From the cell containing the given text, extract its center point as (x, y) coordinate. 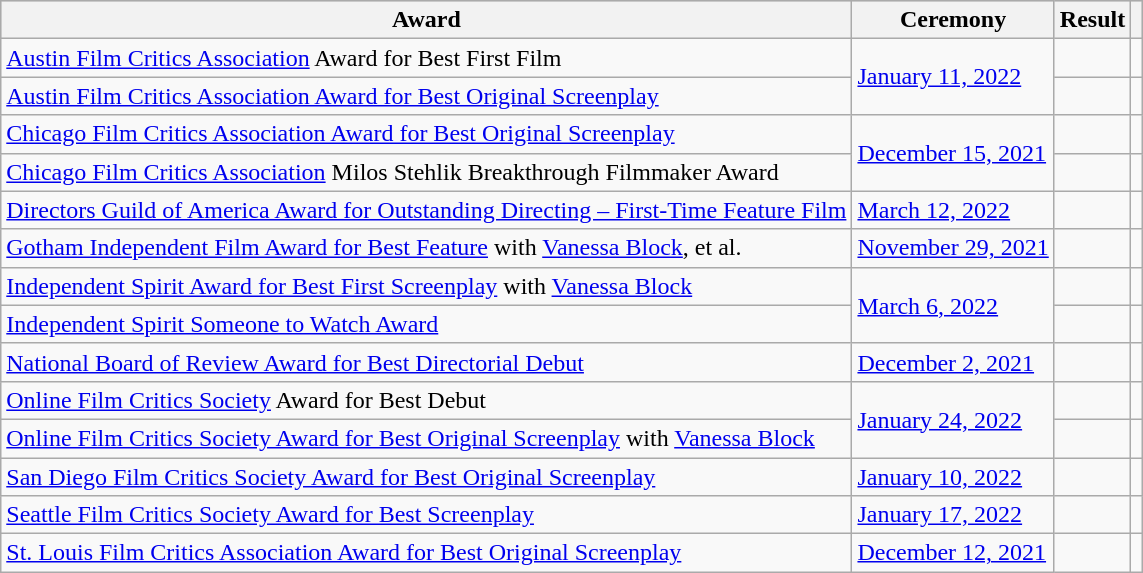
Seattle Film Critics Society Award for Best Screenplay (426, 515)
January 10, 2022 (953, 477)
March 12, 2022 (953, 210)
Ceremony (953, 20)
Independent Spirit Award for Best First Screenplay with Vanessa Block (426, 286)
December 15, 2021 (953, 153)
Chicago Film Critics Association Award for Best Original Screenplay (426, 134)
Online Film Critics Society Award for Best Debut (426, 400)
National Board of Review Award for Best Directorial Debut (426, 362)
December 2, 2021 (953, 362)
St. Louis Film Critics Association Award for Best Original Screenplay (426, 553)
Gotham Independent Film Award for Best Feature with Vanessa Block, et al. (426, 248)
Award (426, 20)
January 11, 2022 (953, 77)
Result (1092, 20)
January 24, 2022 (953, 419)
San Diego Film Critics Society Award for Best Original Screenplay (426, 477)
January 17, 2022 (953, 515)
November 29, 2021 (953, 248)
Austin Film Critics Association Award for Best First Film (426, 58)
Online Film Critics Society Award for Best Original Screenplay with Vanessa Block (426, 438)
Austin Film Critics Association Award for Best Original Screenplay (426, 96)
Independent Spirit Someone to Watch Award (426, 324)
Directors Guild of America Award for Outstanding Directing – First-Time Feature Film (426, 210)
Chicago Film Critics Association Milos Stehlik Breakthrough Filmmaker Award (426, 172)
December 12, 2021 (953, 553)
March 6, 2022 (953, 305)
